Capture the cell that displays the provided text and extract its [X, Y] central coordinate. 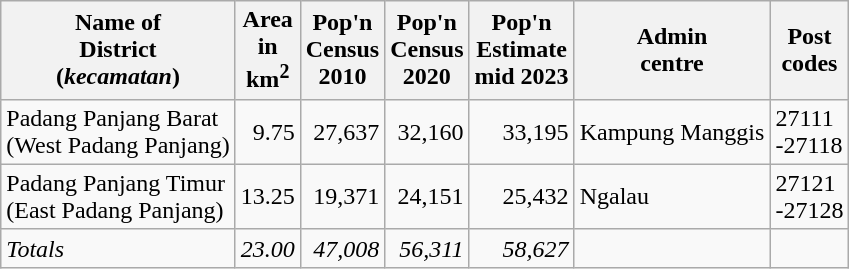
Postcodes [810, 50]
56,311 [427, 248]
Admincentre [672, 50]
33,195 [522, 132]
Pop'nCensus2020 [427, 50]
19,371 [342, 196]
Padang Panjang Barat (West Padang Panjang) [118, 132]
47,008 [342, 248]
25,432 [522, 196]
Ngalau [672, 196]
Kampung Manggis [672, 132]
9.75 [268, 132]
23.00 [268, 248]
32,160 [427, 132]
Totals [118, 248]
Pop'nEstimatemid 2023 [522, 50]
Padang Panjang Timur (East Padang Panjang) [118, 196]
24,151 [427, 196]
Area in km2 [268, 50]
58,627 [522, 248]
27,637 [342, 132]
Pop'nCensus2010 [342, 50]
Name ofDistrict(kecamatan) [118, 50]
27111-27118 [810, 132]
27121-27128 [810, 196]
13.25 [268, 196]
